Search for the cell housing the specified text and yield its [x, y] center coordinate. 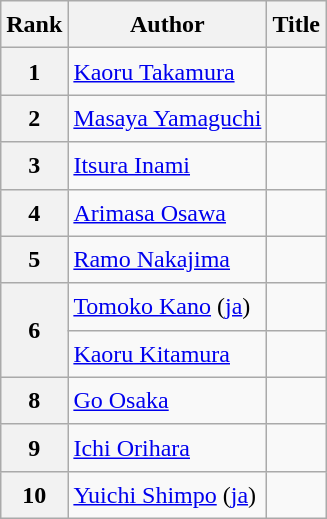
Kaoru Kitamura [168, 354]
1 [34, 72]
Go Osaka [168, 400]
5 [34, 260]
3 [34, 166]
Kaoru Takamura [168, 72]
8 [34, 400]
Ichi Orihara [168, 448]
4 [34, 212]
9 [34, 448]
Masaya Yamaguchi [168, 118]
Arimasa Osawa [168, 212]
6 [34, 330]
Itsura Inami [168, 166]
Ramo Nakajima [168, 260]
Rank [34, 24]
Tomoko Kano (ja) [168, 306]
Author [168, 24]
10 [34, 494]
Yuichi Shimpo (ja) [168, 494]
2 [34, 118]
Title [296, 24]
